Determine the [x, y] coordinate at the center of the cell enclosing the given text.  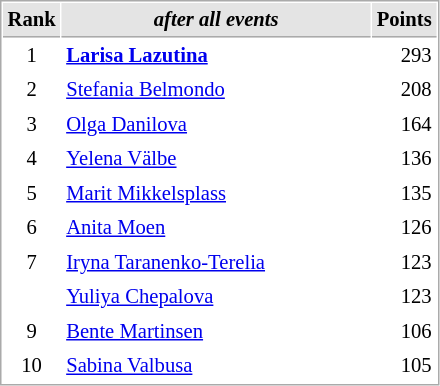
9 [32, 332]
Iryna Taranenko-Terelia [216, 262]
3 [32, 124]
208 [404, 90]
10 [32, 366]
Olga Danilova [216, 124]
Stefania Belmondo [216, 90]
Larisa Lazutina [216, 56]
4 [32, 158]
Sabina Valbusa [216, 366]
Points [404, 20]
293 [404, 56]
106 [404, 332]
2 [32, 90]
1 [32, 56]
6 [32, 228]
Yelena Välbe [216, 158]
105 [404, 366]
5 [32, 194]
after all events [216, 20]
135 [404, 194]
Yuliya Chepalova [216, 296]
7 [32, 262]
Rank [32, 20]
136 [404, 158]
Anita Moen [216, 228]
126 [404, 228]
Marit Mikkelsplass [216, 194]
Bente Martinsen [216, 332]
164 [404, 124]
